Extract the [X, Y] coordinate from the center of the cell holding the provided text.  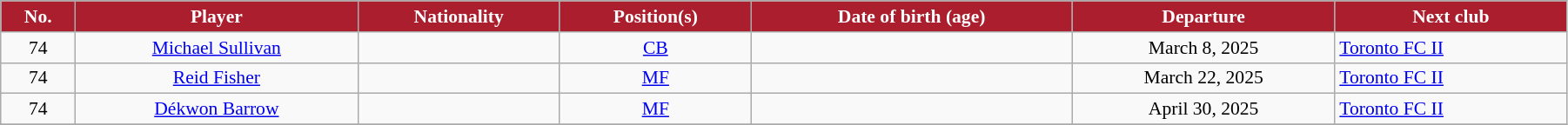
Date of birth (age) [912, 16]
Position(s) [655, 16]
Nationality [459, 16]
No. [38, 16]
March 22, 2025 [1203, 78]
Dékwon Barrow [217, 109]
March 8, 2025 [1203, 48]
CB [655, 48]
Michael Sullivan [217, 48]
Next club [1451, 16]
Player [217, 16]
Departure [1203, 16]
Reid Fisher [217, 78]
April 30, 2025 [1203, 109]
